Capture the cell that displays the provided text and extract its (X, Y) central coordinate. 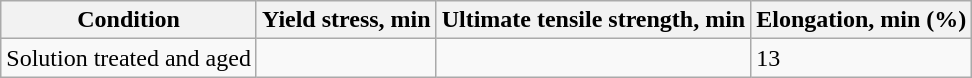
13 (862, 58)
Condition (129, 20)
Ultimate tensile strength, min (594, 20)
Solution treated and aged (129, 58)
Yield stress, min (346, 20)
Elongation, min (%) (862, 20)
